Return the [X, Y] coordinate for the center point of the cell that contains the specified text.  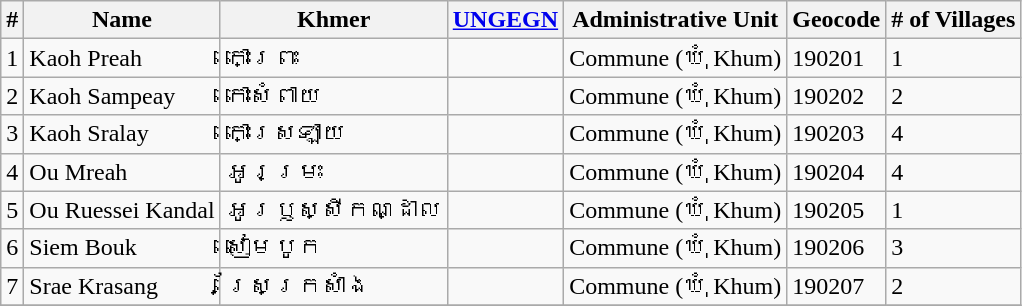
190202 [836, 96]
Kaoh Preah [122, 58]
ស្រែក្រសាំង [334, 286]
190203 [836, 134]
Geocode [836, 20]
5 [12, 210]
Kaoh Sralay [122, 134]
190206 [836, 248]
190201 [836, 58]
Administrative Unit [676, 20]
អូរឫស្សីកណ្ដាល [334, 210]
Ou Ruessei Kandal [122, 210]
190204 [836, 172]
Siem Bouk [122, 248]
190205 [836, 210]
សៀមបូក [334, 248]
អូរម្រះ [334, 172]
UNGEGN [505, 20]
7 [12, 286]
Khmer [334, 20]
កោះសំពាយ [334, 96]
6 [12, 248]
190207 [836, 286]
Srae Krasang [122, 286]
Kaoh Sampeay [122, 96]
កោះព្រះ [334, 58]
# of Villages [954, 20]
Ou Mreah [122, 172]
កោះស្រឡាយ [334, 134]
# [12, 20]
Name [122, 20]
